Return [X, Y] of the center of cell containing provided text 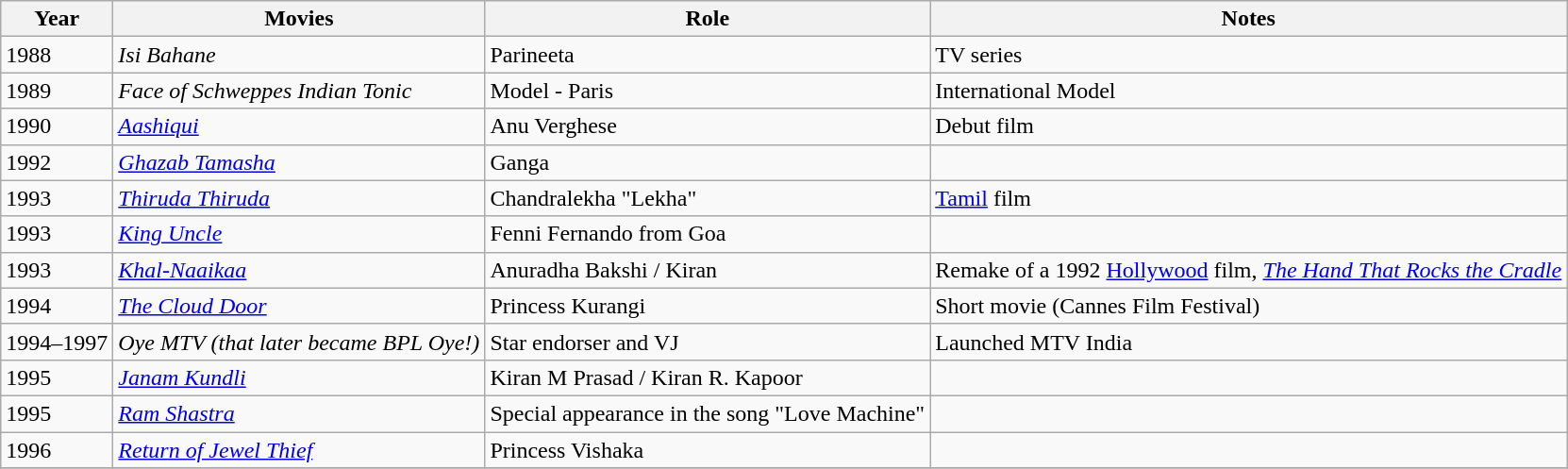
Parineeta [708, 55]
Princess Vishaka [708, 450]
1994–1997 [57, 342]
Anu Verghese [708, 126]
Ganga [708, 162]
TV series [1249, 55]
Chandralekha "Lekha" [708, 198]
Ram Shastra [299, 413]
Isi Bahane [299, 55]
1996 [57, 450]
Oye MTV (that later became BPL Oye!) [299, 342]
Model - Paris [708, 91]
Movies [299, 19]
Janam Kundli [299, 377]
Debut film [1249, 126]
1989 [57, 91]
Aashiqui [299, 126]
Star endorser and VJ [708, 342]
Tamil film [1249, 198]
King Uncle [299, 234]
Launched MTV India [1249, 342]
Role [708, 19]
Ghazab Tamasha [299, 162]
Remake of a 1992 Hollywood film, The Hand That Rocks the Cradle [1249, 270]
The Cloud Door [299, 306]
Fenni Fernando from Goa [708, 234]
1988 [57, 55]
Kiran M Prasad / Kiran R. Kapoor [708, 377]
Face of Schweppes Indian Tonic [299, 91]
Notes [1249, 19]
Short movie (Cannes Film Festival) [1249, 306]
1992 [57, 162]
Return of Jewel Thief [299, 450]
Khal-Naaikaa [299, 270]
Year [57, 19]
Princess Kurangi [708, 306]
1994 [57, 306]
Anuradha Bakshi / Kiran [708, 270]
Thiruda Thiruda [299, 198]
International Model [1249, 91]
Special appearance in the song "Love Machine" [708, 413]
1990 [57, 126]
